Pinpoint the cell where the given text exists, returning its (x, y) midpoint coordinate. 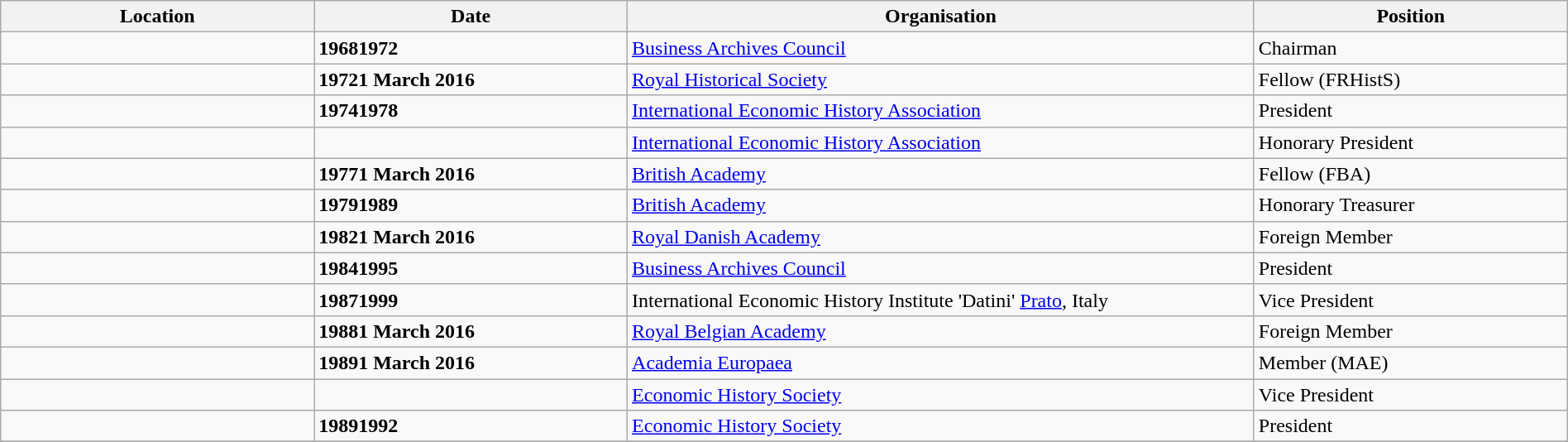
Academia Europaea (941, 363)
19841995 (471, 268)
Royal Historical Society (941, 79)
Location (157, 17)
19881 March 2016 (471, 331)
Honorary Treasurer (1411, 205)
Royal Belgian Academy (941, 331)
19721 March 2016 (471, 79)
19791989 (471, 205)
Organisation (941, 17)
Fellow (FRHistS) (1411, 79)
Member (MAE) (1411, 363)
Chairman (1411, 48)
Position (1411, 17)
19891992 (471, 426)
19741978 (471, 111)
Date (471, 17)
19771 March 2016 (471, 174)
19891 March 2016 (471, 363)
19821 March 2016 (471, 237)
19681972 (471, 48)
19871999 (471, 300)
International Economic History Institute 'Datini' Prato, Italy (941, 300)
Honorary President (1411, 142)
Royal Danish Academy (941, 237)
Fellow (FBA) (1411, 174)
